Output the (X, Y) coordinate of the center of the cell containing the given text.  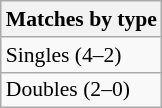
Singles (4–2) (82, 55)
Doubles (2–0) (82, 90)
Matches by type (82, 19)
